Pinpoint the cell where the given text exists, returning its (X, Y) midpoint coordinate. 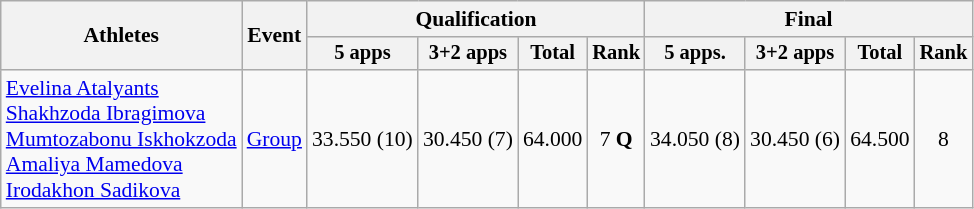
Qualification (476, 19)
7 Q (616, 139)
Group (274, 139)
Event (274, 36)
Evelina AtalyantsShakhzoda IbragimovaMumtozabonu IskhokzodaAmaliya MamedovaIrodakhon Sadikova (122, 139)
5 apps. (695, 54)
30.450 (7) (468, 139)
30.450 (6) (795, 139)
5 apps (362, 54)
64.500 (880, 139)
8 (944, 139)
64.000 (552, 139)
33.550 (10) (362, 139)
34.050 (8) (695, 139)
Athletes (122, 36)
Final (808, 19)
